Capture the cell that displays the provided text and extract its (X, Y) central coordinate. 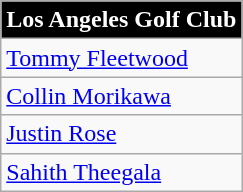
Los Angeles Golf Club (122, 20)
Collin Morikawa (122, 96)
Sahith Theegala (122, 172)
Tommy Fleetwood (122, 58)
Justin Rose (122, 134)
